Find where the given text appears and provide that cell's center as (x, y) coordinate. 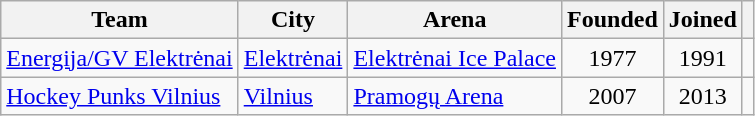
Joined (702, 20)
Founded (612, 20)
Elektrėnai Ice Palace (455, 58)
Hockey Punks Vilnius (120, 96)
Pramogų Arena (455, 96)
Team (120, 20)
Vilnius (293, 96)
Arena (455, 20)
2007 (612, 96)
1977 (612, 58)
Elektrėnai (293, 58)
1991 (702, 58)
Energija/GV Elektrėnai (120, 58)
City (293, 20)
2013 (702, 96)
